Extract the (x, y) coordinate from the center of the cell holding the provided text.  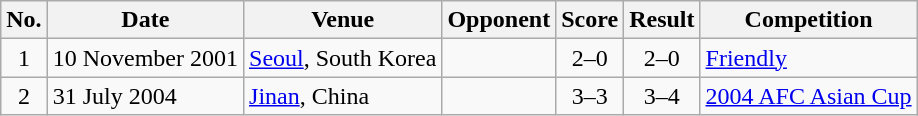
3–3 (590, 96)
2 (24, 96)
Opponent (499, 20)
10 November 2001 (145, 58)
Seoul, South Korea (343, 58)
No. (24, 20)
Result (662, 20)
2004 AFC Asian Cup (808, 96)
31 July 2004 (145, 96)
1 (24, 58)
3–4 (662, 96)
Jinan, China (343, 96)
Competition (808, 20)
Friendly (808, 58)
Venue (343, 20)
Date (145, 20)
Score (590, 20)
